Find where the given text appears and provide that cell's center as [x, y] coordinate. 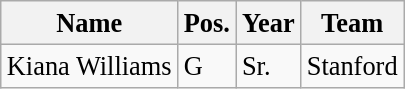
Year [268, 22]
G [207, 66]
Name [90, 22]
Team [352, 22]
Pos. [207, 22]
Stanford [352, 66]
Kiana Williams [90, 66]
Sr. [268, 66]
